For the text-containing cell, return its midpoint in [X, Y] coordinate format. 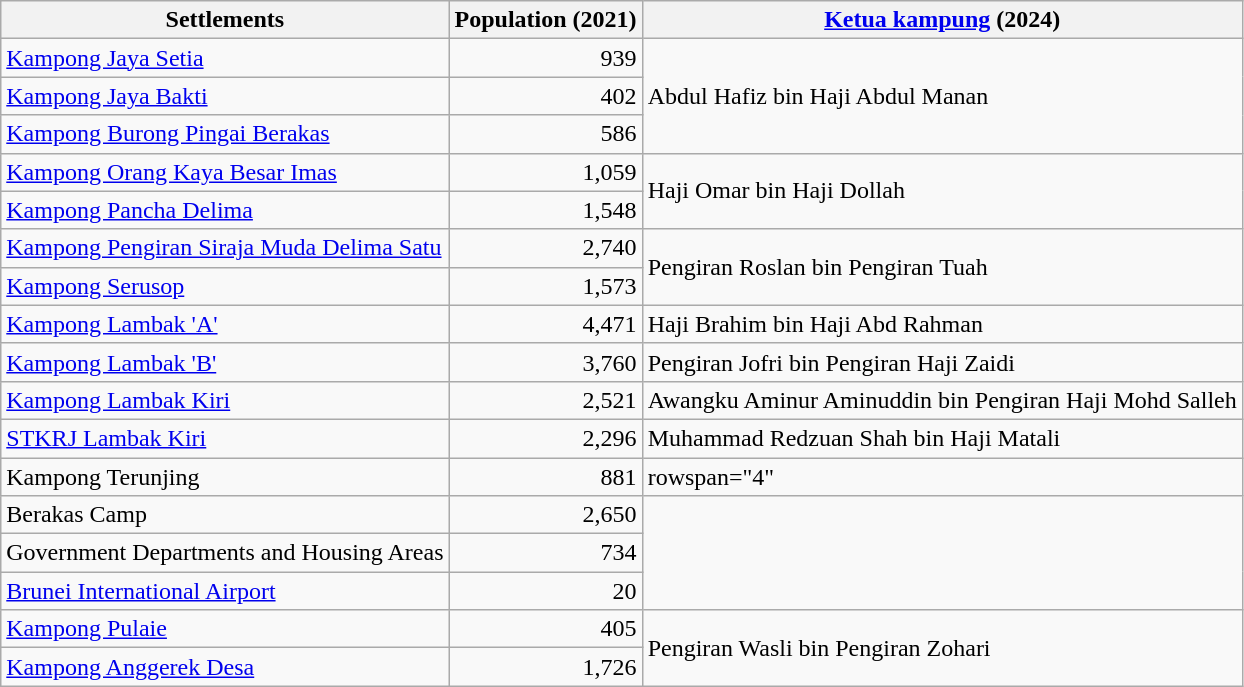
Settlements [225, 20]
Kampong Lambak 'B' [225, 362]
586 [546, 134]
Kampong Burong Pingai Berakas [225, 134]
1,726 [546, 667]
Kampong Anggerek Desa [225, 667]
Kampong Lambak 'A' [225, 324]
Berakas Camp [225, 515]
Awangku Aminur Aminuddin bin Pengiran Haji Mohd Salleh [942, 400]
Pengiran Roslan bin Pengiran Tuah [942, 267]
Kampong Orang Kaya Besar Imas [225, 172]
Muhammad Redzuan Shah bin Haji Matali [942, 438]
Kampong Pancha Delima [225, 210]
Haji Brahim bin Haji Abd Rahman [942, 324]
402 [546, 96]
2,650 [546, 515]
3,760 [546, 362]
Kampong Pulaie [225, 629]
734 [546, 553]
2,521 [546, 400]
Abdul Hafiz bin Haji Abdul Manan [942, 96]
Kampong Jaya Setia [225, 58]
Population (2021) [546, 20]
1,059 [546, 172]
1,573 [546, 286]
Kampong Terunjing [225, 477]
405 [546, 629]
2,296 [546, 438]
rowspan="4" [942, 477]
Pengiran Wasli bin Pengiran Zohari [942, 648]
Ketua kampung (2024) [942, 20]
2,740 [546, 248]
881 [546, 477]
Kampong Lambak Kiri [225, 400]
Haji Omar bin Haji Dollah [942, 191]
4,471 [546, 324]
STKRJ Lambak Kiri [225, 438]
Kampong Serusop [225, 286]
Kampong Jaya Bakti [225, 96]
Government Departments and Housing Areas [225, 553]
Brunei International Airport [225, 591]
1,548 [546, 210]
939 [546, 58]
20 [546, 591]
Pengiran Jofri bin Pengiran Haji Zaidi [942, 362]
Kampong Pengiran Siraja Muda Delima Satu [225, 248]
